Locate the cell with the specified text and output its [x, y] center coordinate. 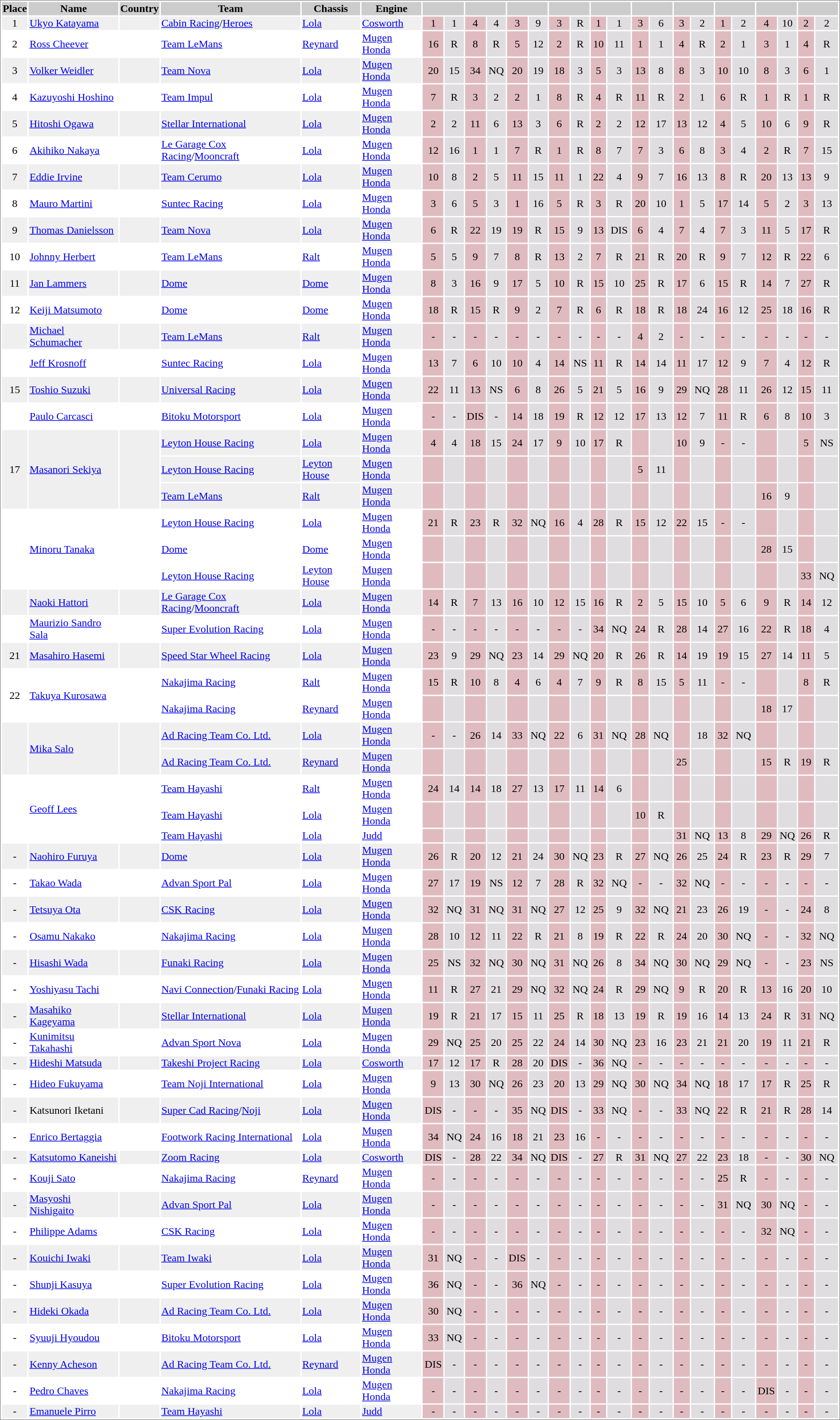
Takao Wada [74, 883]
Keiji Matsumoto [74, 309]
Volker Weidler [74, 70]
Johnny Herbert [74, 256]
Takuya Kurosawa [74, 695]
Kouichi Iwaki [74, 1258]
Jan Lammers [74, 283]
Team Impul [230, 97]
Hitoshi Ogawa [74, 123]
Shunji Kasuya [74, 1284]
Philippe Adams [74, 1231]
Yoshiyasu Tachi [74, 989]
Team Noji International [230, 1083]
Hideo Fukuyama [74, 1083]
Navi Connection/Funaki Racing [230, 989]
Name [74, 8]
Super Cad Racing/Noji [230, 1110]
Team [230, 8]
Kouji Sato [74, 1178]
Emanuele Pirro [74, 1412]
Enrico Bertaggia [74, 1136]
Kenny Acheson [74, 1364]
Mika Salo [74, 748]
Paulo Carcasci [74, 416]
Ross Cheever [74, 43]
Eddie Irvine [74, 176]
Speed Star Wheel Racing [230, 655]
Kunimitsu Takahashi [74, 1042]
Toshio Suzuki [74, 389]
Katsutomo Kaneishi [74, 1157]
Tetsuya Ota [74, 909]
Masahiko Kageyama [74, 1016]
Footwork Racing International [230, 1136]
Chassis [331, 8]
Mauro Martini [74, 203]
Naoki Hattori [74, 602]
Syuuji Hyoudou [74, 1338]
Naohiro Furuya [74, 856]
Michael Schumacher [74, 336]
Engine [392, 8]
Hideshi Matsuda [74, 1063]
Katsunori Iketani [74, 1110]
Osamu Nakako [74, 936]
Pedro Chaves [74, 1391]
Zoom Racing [230, 1157]
Minoru Tanaka [74, 549]
Masanori Sekiya [74, 469]
Akihiko Nakaya [74, 150]
Team Cerumo [230, 176]
Geoff Lees [74, 809]
Kazuyoshi Hoshino [74, 97]
Hideki Okada [74, 1311]
35 [517, 1110]
Team Iwaki [230, 1258]
Thomas Danielsson [74, 230]
Hisashi Wada [74, 963]
Funaki Racing [230, 963]
Place [15, 8]
Masahiro Hasemi [74, 655]
Cabin Racing/Heroes [230, 23]
Country [140, 8]
Ukyo Katayama [74, 23]
Masyoshi Nishigaito [74, 1205]
Takeshi Project Racing [230, 1063]
Universal Racing [230, 389]
Advan Sport Nova [230, 1042]
Maurizio Sandro Sala [74, 628]
Jeff Krosnoff [74, 363]
